Detect which cell encompasses the target text, then output its [X, Y] center coordinate. 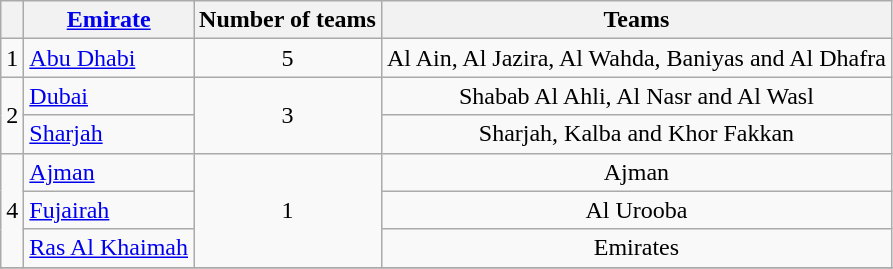
Sharjah [109, 134]
2 [12, 115]
Emirates [636, 248]
Sharjah, Kalba and Khor Fakkan [636, 134]
Abu Dhabi [109, 58]
Emirate [109, 20]
Shabab Al Ahli, Al Nasr and Al Wasl [636, 96]
3 [288, 115]
4 [12, 210]
Ras Al Khaimah [109, 248]
Teams [636, 20]
Al Urooba [636, 210]
Dubai [109, 96]
5 [288, 58]
Number of teams [288, 20]
Al Ain, Al Jazira, Al Wahda, Baniyas and Al Dhafra [636, 58]
Fujairah [109, 210]
